Extract the [X, Y] coordinate from the center of the cell holding the provided text.  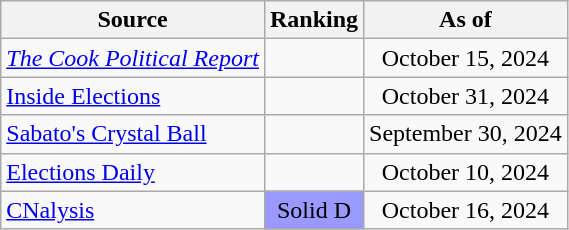
CNalysis [133, 210]
October 10, 2024 [466, 172]
As of [466, 20]
Elections Daily [133, 172]
October 16, 2024 [466, 210]
Sabato's Crystal Ball [133, 134]
Ranking [314, 20]
Solid D [314, 210]
Inside Elections [133, 96]
Source [133, 20]
September 30, 2024 [466, 134]
The Cook Political Report [133, 58]
October 31, 2024 [466, 96]
October 15, 2024 [466, 58]
